Provide the [X, Y] coordinate of the cell's center where the given text is located.  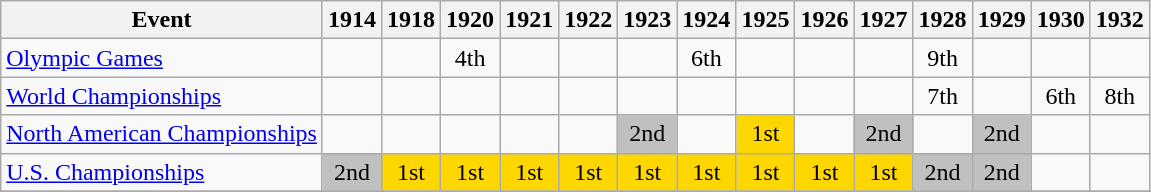
1929 [1002, 20]
1922 [588, 20]
4th [470, 58]
9th [942, 58]
World Championships [162, 96]
1928 [942, 20]
1918 [412, 20]
1932 [1120, 20]
1914 [352, 20]
1926 [824, 20]
Event [162, 20]
North American Championships [162, 134]
U.S. Championships [162, 172]
7th [942, 96]
1920 [470, 20]
1930 [1060, 20]
1925 [766, 20]
1921 [530, 20]
1924 [706, 20]
1927 [884, 20]
8th [1120, 96]
Olympic Games [162, 58]
1923 [648, 20]
